Extract the [X, Y] coordinate from the center of the cell holding the provided text.  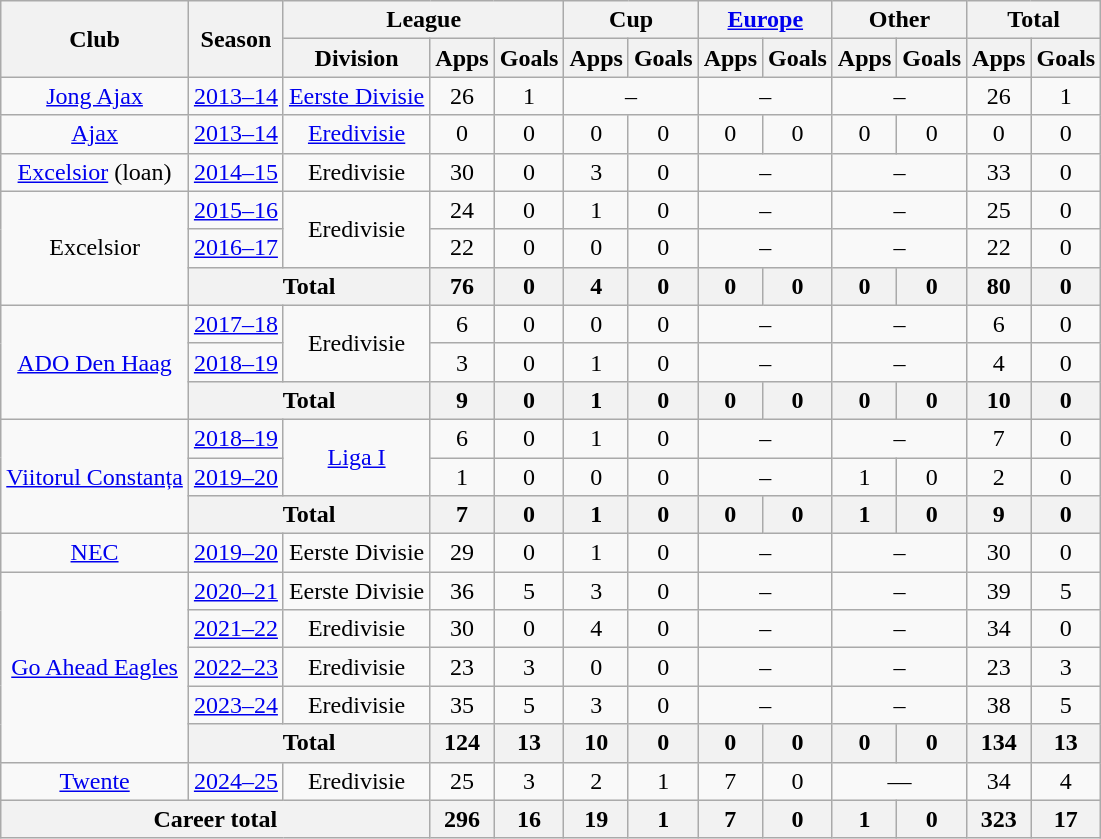
2017–18 [236, 324]
Division [356, 58]
Twente [95, 781]
Club [95, 39]
2015–16 [236, 210]
76 [462, 286]
Europe [765, 20]
17 [1066, 819]
Cup [631, 20]
36 [462, 591]
19 [596, 819]
Excelsior (loan) [95, 172]
29 [462, 553]
Jong Ajax [95, 96]
Go Ahead Eagles [95, 667]
Excelsior [95, 248]
80 [999, 286]
124 [462, 743]
Career total [216, 819]
2021–22 [236, 629]
2022–23 [236, 667]
Ajax [95, 134]
NEC [95, 553]
134 [999, 743]
Viitorul Constanța [95, 476]
35 [462, 705]
33 [999, 172]
38 [999, 705]
2014–15 [236, 172]
296 [462, 819]
2023–24 [236, 705]
2024–25 [236, 781]
39 [999, 591]
— [899, 781]
2016–17 [236, 248]
Season [236, 39]
Other [899, 20]
Liga I [356, 457]
323 [999, 819]
16 [529, 819]
ADO Den Haag [95, 362]
24 [462, 210]
2020–21 [236, 591]
League [424, 20]
